Locate the cell with the specified text and output its (X, Y) center coordinate. 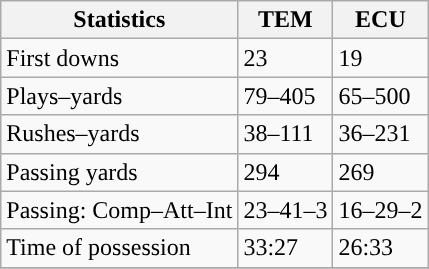
16–29–2 (380, 210)
ECU (380, 20)
36–231 (380, 134)
Plays–yards (120, 96)
Passing yards (120, 172)
33:27 (286, 248)
Statistics (120, 20)
First downs (120, 58)
Rushes–yards (120, 134)
TEM (286, 20)
79–405 (286, 96)
19 (380, 58)
269 (380, 172)
23 (286, 58)
23–41–3 (286, 210)
38–111 (286, 134)
294 (286, 172)
65–500 (380, 96)
Time of possession (120, 248)
26:33 (380, 248)
Passing: Comp–Att–Int (120, 210)
